Detect which cell encompasses the target text, then output its (X, Y) center coordinate. 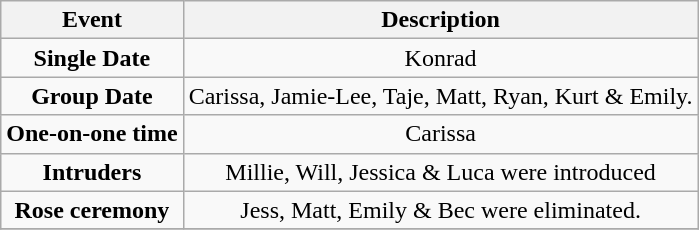
Description (440, 20)
Millie, Will, Jessica & Luca were introduced (440, 172)
Rose ceremony (92, 210)
Single Date (92, 58)
Jess, Matt, Emily & Bec were eliminated. (440, 210)
Konrad (440, 58)
Event (92, 20)
Intruders (92, 172)
Group Date (92, 96)
Carissa (440, 134)
One-on-one time (92, 134)
Carissa, Jamie-Lee, Taje, Matt, Ryan, Kurt & Emily. (440, 96)
